Find where the given text appears and provide that cell's center as (x, y) coordinate. 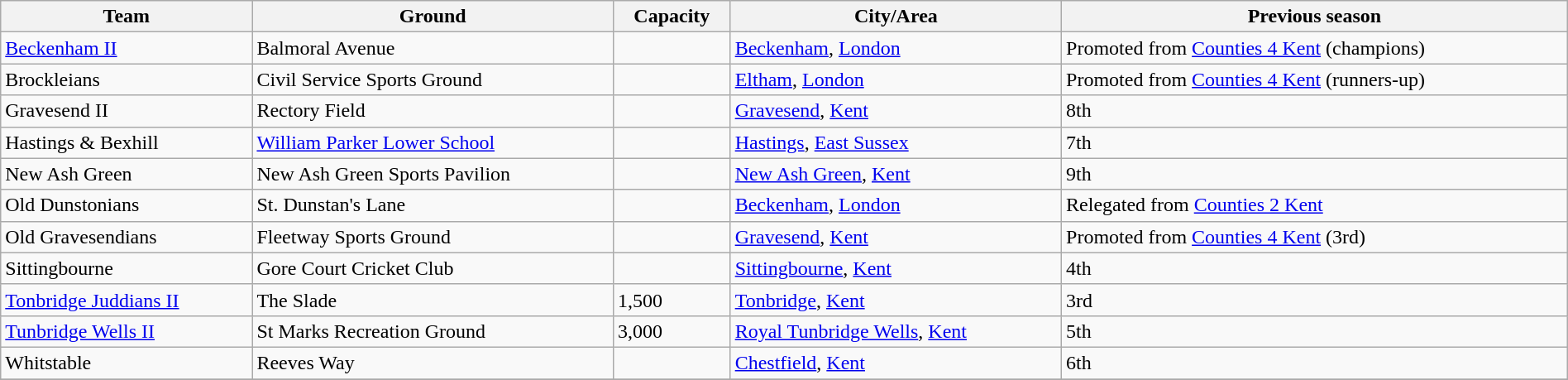
Whitstable (127, 363)
Civil Service Sports Ground (433, 79)
Sittingbourne, Kent (896, 268)
Ground (433, 17)
7th (1315, 142)
5th (1315, 331)
Promoted from Counties 4 Kent (runners-up) (1315, 79)
Tunbridge Wells II (127, 331)
St. Dunstan's Lane (433, 205)
City/Area (896, 17)
The Slade (433, 300)
Hastings, East Sussex (896, 142)
Beckenham II (127, 48)
New Ash Green (127, 174)
9th (1315, 174)
Brockleians (127, 79)
Chestfield, Kent (896, 363)
Team (127, 17)
Tonbridge Juddians II (127, 300)
3rd (1315, 300)
Previous season (1315, 17)
Promoted from Counties 4 Kent (champions) (1315, 48)
8th (1315, 111)
Old Gravesendians (127, 237)
Promoted from Counties 4 Kent (3rd) (1315, 237)
Gore Court Cricket Club (433, 268)
Relegated from Counties 2 Kent (1315, 205)
1,500 (672, 300)
Eltham, London (896, 79)
New Ash Green, Kent (896, 174)
Fleetway Sports Ground (433, 237)
Royal Tunbridge Wells, Kent (896, 331)
William Parker Lower School (433, 142)
Hastings & Bexhill (127, 142)
Rectory Field (433, 111)
Tonbridge, Kent (896, 300)
Capacity (672, 17)
Balmoral Avenue (433, 48)
Old Dunstonians (127, 205)
4th (1315, 268)
New Ash Green Sports Pavilion (433, 174)
Reeves Way (433, 363)
Gravesend II (127, 111)
6th (1315, 363)
St Marks Recreation Ground (433, 331)
Sittingbourne (127, 268)
3,000 (672, 331)
